Capture the cell that displays the provided text and extract its (X, Y) central coordinate. 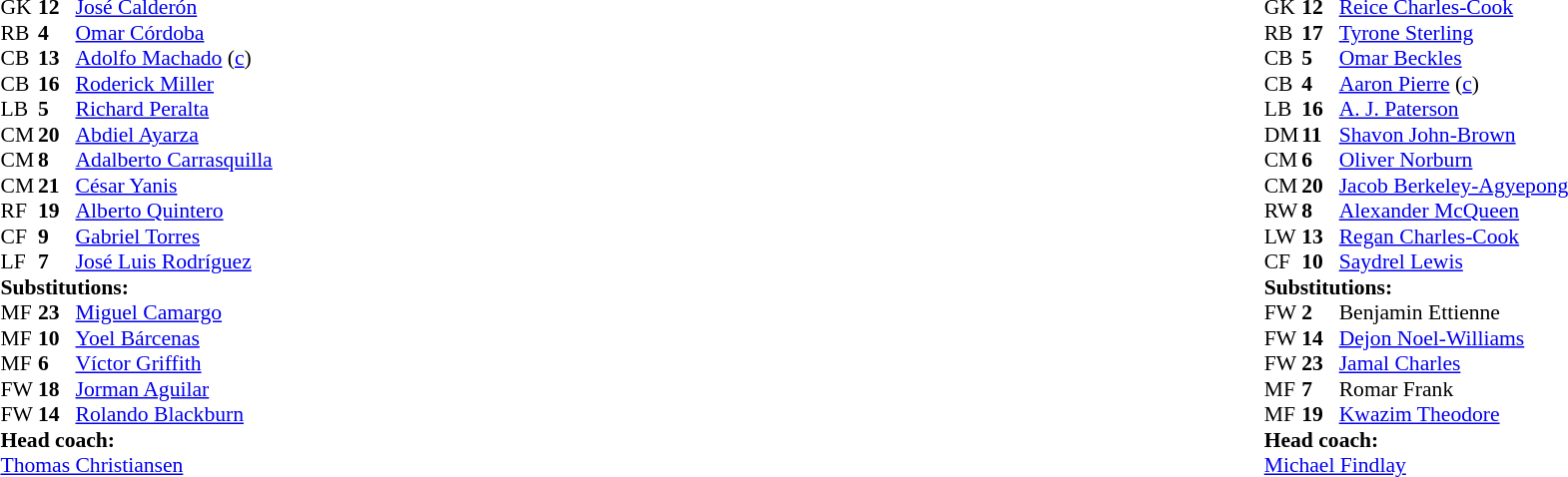
Rolando Blackburn (174, 414)
Substitutions: (136, 287)
José Luis Rodríguez (174, 262)
11 (1320, 135)
9 (57, 237)
Head coach: (136, 440)
LW (1283, 237)
RF (19, 211)
Roderick Miller (174, 84)
Gabriel Torres (174, 237)
Alberto Quintero (174, 211)
18 (57, 389)
Adolfo Machado (c) (174, 59)
LF (19, 262)
DM (1283, 135)
2 (1320, 312)
21 (57, 186)
César Yanis (174, 186)
Yoel Bárcenas (174, 338)
Jorman Aguilar (174, 389)
Omar Córdoba (174, 33)
17 (1320, 33)
Adalberto Carrasquilla (174, 161)
Richard Peralta (174, 109)
Abdiel Ayarza (174, 135)
Víctor Griffith (174, 364)
RW (1283, 211)
Miguel Camargo (174, 312)
